Provide the (x, y) coordinate of the cell's center where the given text is located.  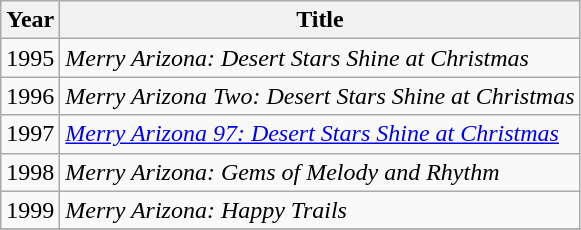
Merry Arizona: Desert Stars Shine at Christmas (320, 58)
Merry Arizona: Happy Trails (320, 210)
Merry Arizona 97: Desert Stars Shine at Christmas (320, 134)
Merry Arizona: Gems of Melody and Rhythm (320, 172)
Year (30, 20)
Merry Arizona Two: Desert Stars Shine at Christmas (320, 96)
Title (320, 20)
1997 (30, 134)
1999 (30, 210)
1998 (30, 172)
1995 (30, 58)
1996 (30, 96)
